Determine the (X, Y) coordinate at the center of the cell enclosing the given text.  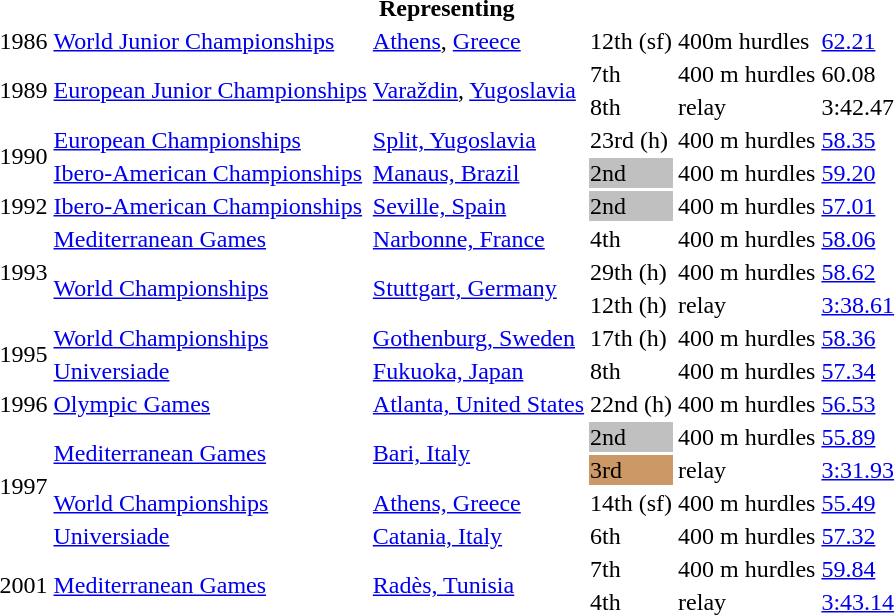
12th (sf) (632, 41)
4th (632, 239)
22nd (h) (632, 404)
World Junior Championships (210, 41)
Gothenburg, Sweden (478, 338)
Catania, Italy (478, 536)
Seville, Spain (478, 206)
Fukuoka, Japan (478, 371)
23rd (h) (632, 140)
Stuttgart, Germany (478, 288)
Bari, Italy (478, 454)
European Junior Championships (210, 90)
14th (sf) (632, 503)
Narbonne, France (478, 239)
29th (h) (632, 272)
Manaus, Brazil (478, 173)
3rd (632, 470)
12th (h) (632, 305)
European Championships (210, 140)
Atlanta, United States (478, 404)
Varaždin, Yugoslavia (478, 90)
400m hurdles (747, 41)
6th (632, 536)
17th (h) (632, 338)
Olympic Games (210, 404)
Split, Yugoslavia (478, 140)
